Provide the (x, y) coordinate of the cell's center where the given text is located.  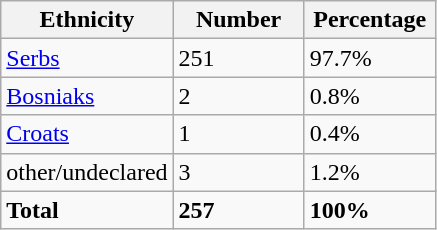
0.8% (370, 96)
other/undeclared (87, 172)
257 (238, 210)
1 (238, 134)
Number (238, 20)
Bosniaks (87, 96)
Ethnicity (87, 20)
Serbs (87, 58)
100% (370, 210)
Croats (87, 134)
97.7% (370, 58)
1.2% (370, 172)
2 (238, 96)
3 (238, 172)
Percentage (370, 20)
0.4% (370, 134)
251 (238, 58)
Total (87, 210)
